Extract the (X, Y) coordinate from the center of the cell holding the provided text.  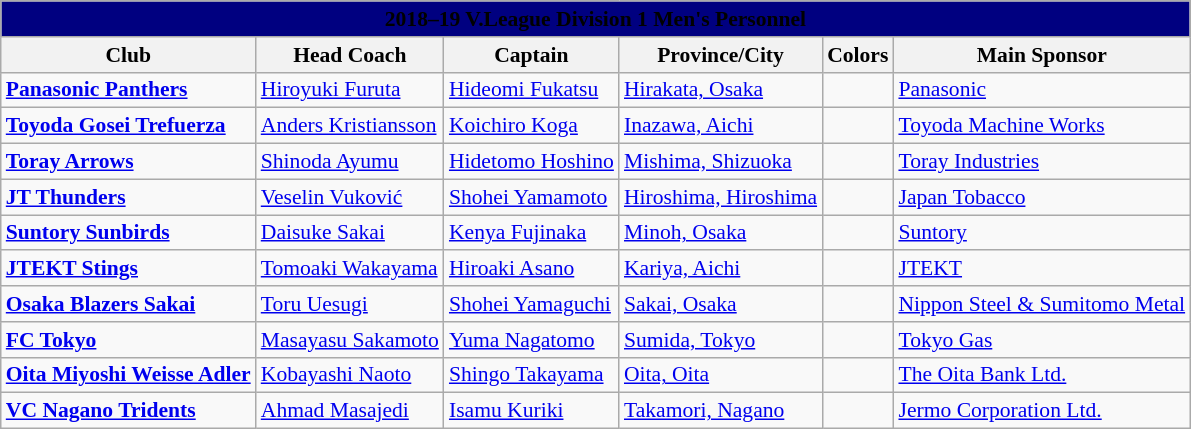
Veselin Vuković (350, 197)
Kobayashi Naoto (350, 375)
Head Coach (350, 55)
Nippon Steel & Sumitomo Metal (1042, 304)
Panasonic Panthers (128, 90)
Main Sponsor (1042, 55)
Japan Tobacco (1042, 197)
Hiroaki Asano (532, 269)
Hiroyuki Furuta (350, 90)
Suntory Sunbirds (128, 233)
Shohei Yamamoto (532, 197)
Masayasu Sakamoto (350, 340)
Daisuke Sakai (350, 233)
Captain (532, 55)
Tokyo Gas (1042, 340)
Panasonic (1042, 90)
JTEKT Stings (128, 269)
Oita, Oita (720, 375)
Shinoda Ayumu (350, 162)
Hiroshima, Hiroshima (720, 197)
Inazawa, Aichi (720, 126)
Tomoaki Wakayama (350, 269)
Kariya, Aichi (720, 269)
Yuma Nagatomo (532, 340)
FC Tokyo (128, 340)
Anders Kristiansson (350, 126)
Suntory (1042, 233)
Shohei Yamaguchi (532, 304)
Colors (858, 55)
Minoh, Osaka (720, 233)
Osaka Blazers Sakai (128, 304)
Ahmad Masajedi (350, 411)
2018–19 V.League Division 1 Men's Personnel (596, 19)
JT Thunders (128, 197)
Toray Industries (1042, 162)
Jermo Corporation Ltd. (1042, 411)
Province/City (720, 55)
Takamori, Nagano (720, 411)
Toru Uesugi (350, 304)
Isamu Kuriki (532, 411)
Hideomi Fukatsu (532, 90)
Toyoda Machine Works (1042, 126)
Sumida, Tokyo (720, 340)
JTEKT (1042, 269)
Kenya Fujinaka (532, 233)
Club (128, 55)
Toray Arrows (128, 162)
Shingo Takayama (532, 375)
Hirakata, Osaka (720, 90)
Hidetomo Hoshino (532, 162)
Koichiro Koga (532, 126)
Sakai, Osaka (720, 304)
VC Nagano Tridents (128, 411)
The Oita Bank Ltd. (1042, 375)
Oita Miyoshi Weisse Adler (128, 375)
Toyoda Gosei Trefuerza (128, 126)
Mishima, Shizuoka (720, 162)
